Output the [x, y] coordinate of the center of the cell containing the given text.  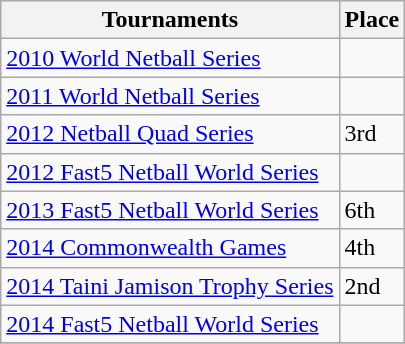
2014 Fast5 Netball World Series [170, 324]
4th [372, 248]
Tournaments [170, 20]
2011 World Netball Series [170, 96]
Place [372, 20]
2013 Fast5 Netball World Series [170, 210]
2014 Taini Jamison Trophy Series [170, 286]
2nd [372, 286]
2014 Commonwealth Games [170, 248]
3rd [372, 134]
2012 Fast5 Netball World Series [170, 172]
2012 Netball Quad Series [170, 134]
6th [372, 210]
2010 World Netball Series [170, 58]
